Locate the cell with the specified text and output its (X, Y) center coordinate. 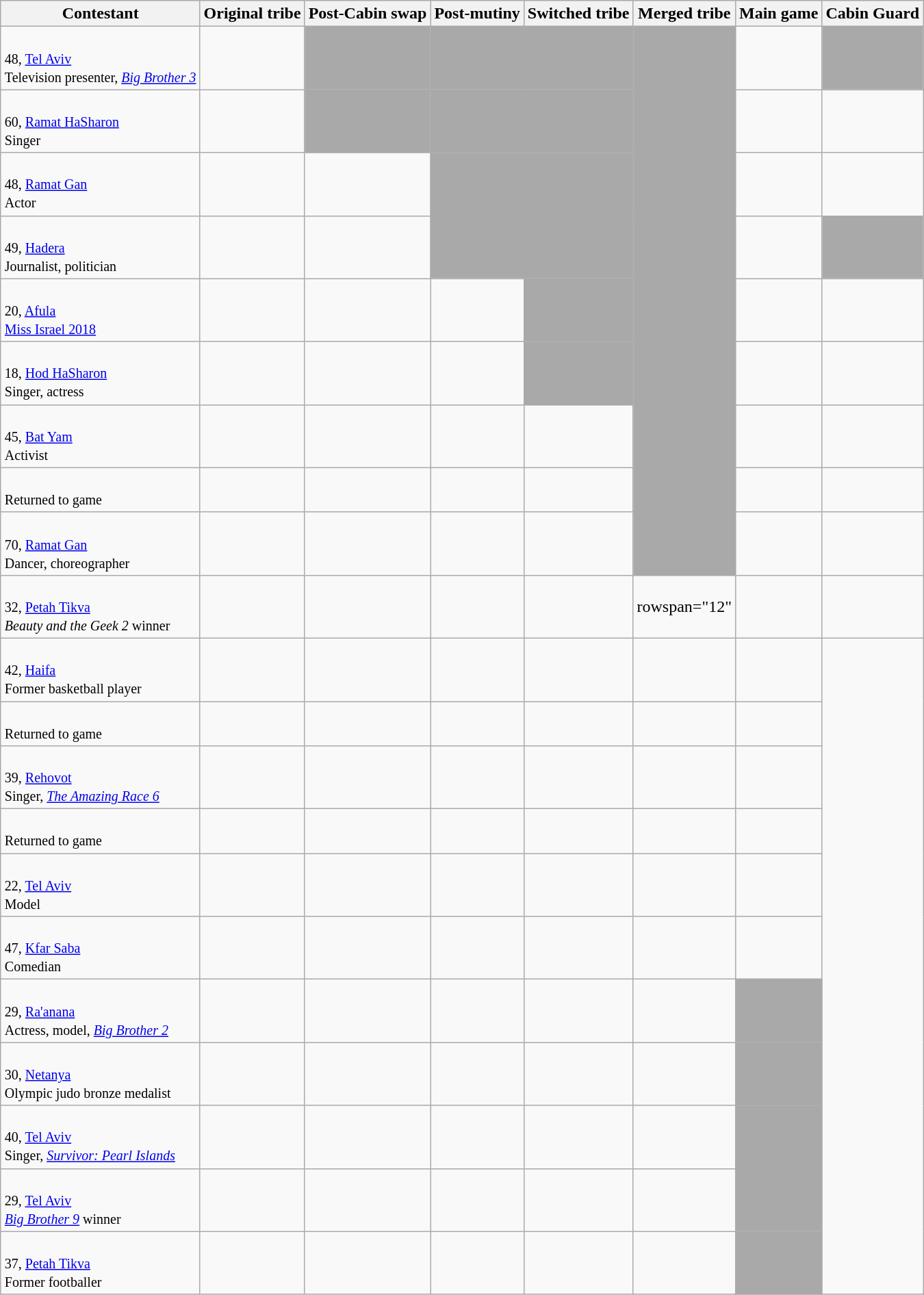
Contestant (100, 14)
37, Petah TikvaFormer footballer (100, 1263)
20, AfulaMiss Israel 2018 (100, 310)
rowspan="12" (684, 606)
18, Hod HaSharonSinger, actress (100, 373)
32, Petah TikvaBeauty and the Geek 2 winner (100, 606)
48, Ramat GanActor (100, 184)
Switched tribe (578, 14)
40, Tel AvivSinger, Survivor: Pearl Islands (100, 1137)
Main game (779, 14)
Merged tribe (684, 14)
29, Ra'ananaActress, model, Big Brother 2 (100, 1011)
49, HaderaJournalist, politician (100, 247)
30, NetanyaOlympic judo bronze medalist (100, 1074)
29, Tel AvivBig Brother 9 winner (100, 1200)
Original tribe (252, 14)
39, RehovotSinger, The Amazing Race 6 (100, 778)
42, HaifaFormer basketball player (100, 669)
60, Ramat HaSharonSinger (100, 121)
47, Kfar SabaComedian (100, 948)
Cabin Guard (873, 14)
22, Tel AvivModel (100, 885)
Post-mutiny (477, 14)
45, Bat YamActivist (100, 436)
Post-Cabin swap (368, 14)
48, Tel AvivTelevision presenter, Big Brother 3 (100, 58)
70, Ramat GanDancer, choreographer (100, 543)
